Provide the [x, y] coordinate of the cell's center where the given text is located.  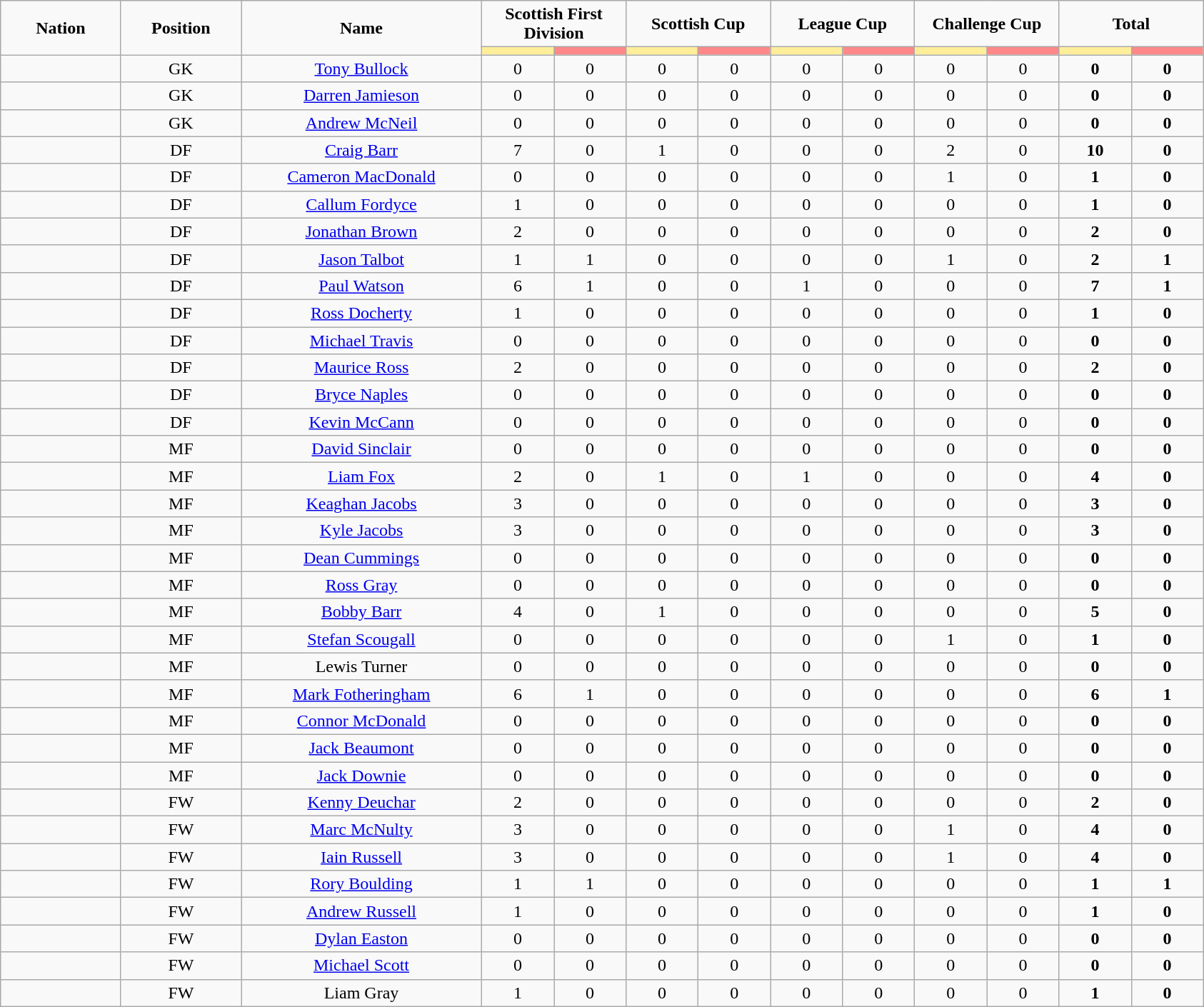
Michael Scott [361, 966]
Kevin McCann [361, 422]
Position [181, 28]
Keaghan Jacobs [361, 503]
Paul Watson [361, 286]
Craig Barr [361, 150]
Bobby Barr [361, 612]
Kyle Jacobs [361, 531]
Jack Beaumont [361, 748]
Liam Gray [361, 993]
Andrew McNeil [361, 123]
Stefan Scougall [361, 639]
Scottish Cup [698, 24]
Ross Docherty [361, 313]
Connor McDonald [361, 721]
Name [361, 28]
Cameron MacDonald [361, 177]
Total [1131, 24]
Michael Travis [361, 341]
Liam Fox [361, 476]
Andrew Russell [361, 911]
Lewis Turner [361, 666]
David Sinclair [361, 449]
Kenny Deuchar [361, 803]
Bryce Naples [361, 395]
5 [1095, 612]
Jason Talbot [361, 259]
Challenge Cup [987, 24]
Ross Gray [361, 585]
Callum Fordyce [361, 204]
10 [1095, 150]
Rory Boulding [361, 884]
Maurice Ross [361, 368]
Jack Downie [361, 775]
Mark Fotheringham [361, 693]
Dean Cummings [361, 558]
Darren Jamieson [361, 96]
League Cup [843, 24]
Jonathan Brown [361, 231]
Nation [61, 28]
Marc McNulty [361, 830]
Dylan Easton [361, 938]
Tony Bullock [361, 69]
Scottish First Division [553, 24]
Iain Russell [361, 857]
